For the text-containing cell, return its midpoint in (X, Y) coordinate format. 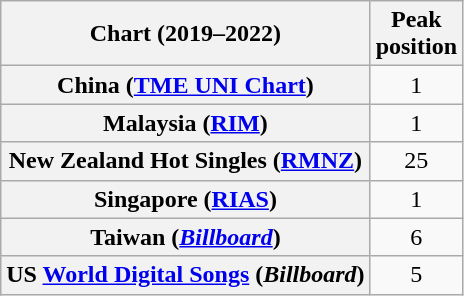
US World Digital Songs (Billboard) (186, 275)
6 (416, 237)
Taiwan (Billboard) (186, 237)
China (TME UNI Chart) (186, 85)
Singapore (RIAS) (186, 199)
Malaysia (RIM) (186, 123)
Chart (2019–2022) (186, 34)
25 (416, 161)
Peakposition (416, 34)
New Zealand Hot Singles (RMNZ) (186, 161)
5 (416, 275)
